Return (x, y) of the center of cell containing provided text 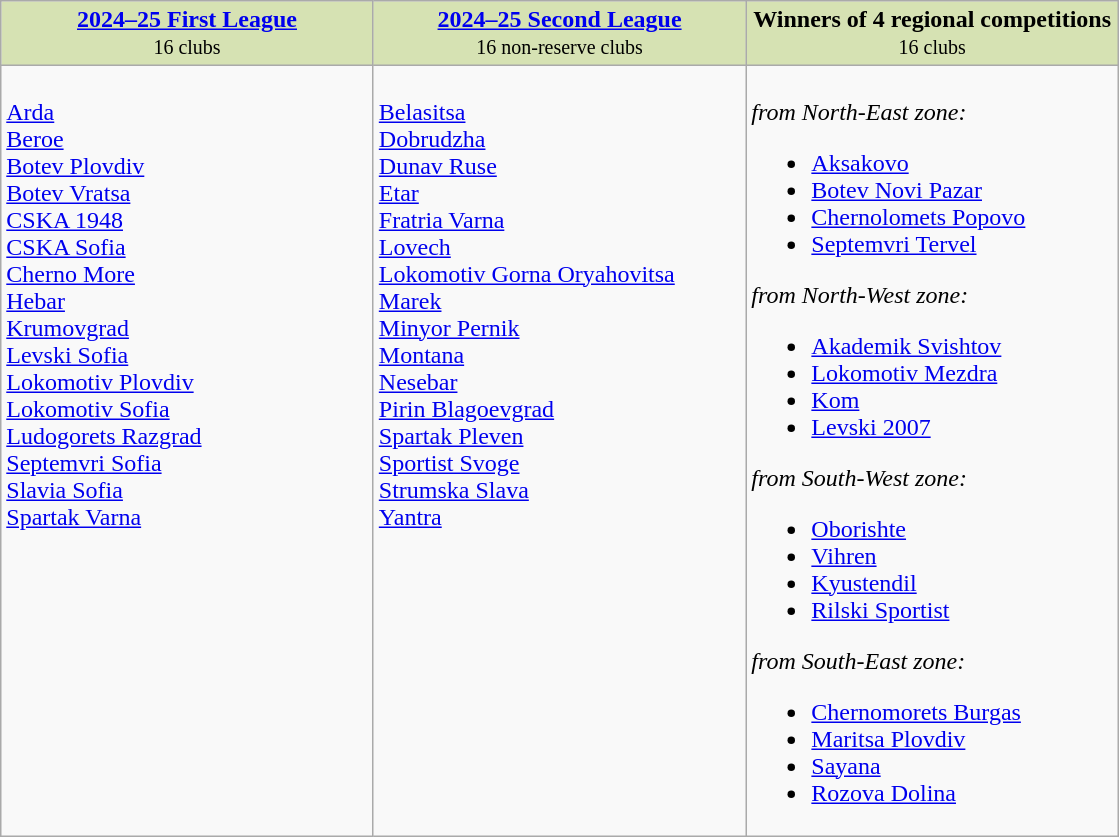
2024–25 Second League16 non-reserve clubs (560, 34)
Winners of 4 regional competitions16 clubs (932, 34)
2024–25 First League16 clubs (188, 34)
